Return the [X, Y] coordinate for the center point of the cell that contains the specified text.  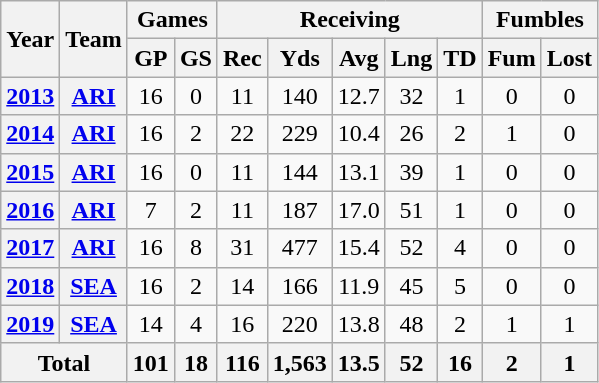
2016 [30, 210]
2013 [30, 96]
Fumbles [540, 20]
477 [300, 248]
Games [172, 20]
22 [242, 134]
13.5 [358, 362]
GP [150, 58]
2018 [30, 286]
31 [242, 248]
Rec [242, 58]
5 [460, 286]
10.4 [358, 134]
12.7 [358, 96]
229 [300, 134]
2014 [30, 134]
17.0 [358, 210]
Lost [569, 58]
101 [150, 362]
Fum [512, 58]
45 [411, 286]
187 [300, 210]
144 [300, 172]
8 [196, 248]
1,563 [300, 362]
26 [411, 134]
2017 [30, 248]
Lng [411, 58]
Avg [358, 58]
48 [411, 324]
GS [196, 58]
116 [242, 362]
Year [30, 39]
166 [300, 286]
TD [460, 58]
39 [411, 172]
2015 [30, 172]
Receiving [350, 20]
32 [411, 96]
Total [64, 362]
220 [300, 324]
18 [196, 362]
Yds [300, 58]
140 [300, 96]
11.9 [358, 286]
13.8 [358, 324]
13.1 [358, 172]
51 [411, 210]
15.4 [358, 248]
2019 [30, 324]
7 [150, 210]
Team [94, 39]
